Pinpoint the cell where the given text exists, returning its [x, y] midpoint coordinate. 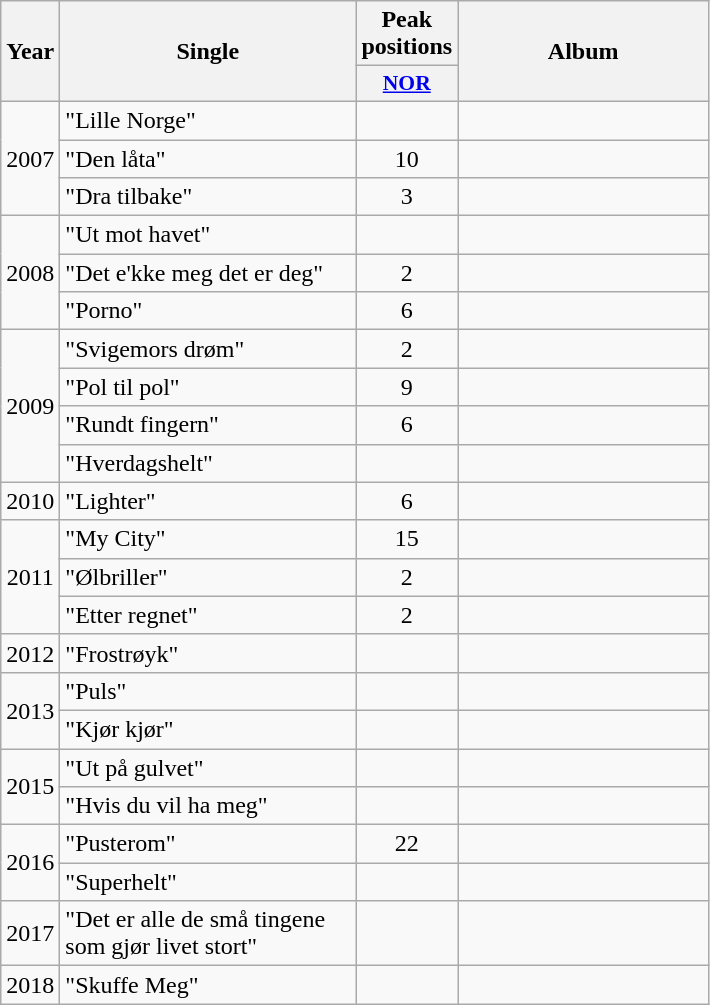
"Lille Norge" [208, 120]
NOR [407, 84]
2008 [30, 273]
"Ut mot havet" [208, 235]
2009 [30, 406]
Album [584, 52]
"Ølbriller" [208, 577]
3 [407, 197]
2015 [30, 786]
2016 [30, 863]
2011 [30, 577]
2012 [30, 653]
9 [407, 387]
"Det er alle de små tingene som gjør livet stort" [208, 934]
"Skuffe Meg" [208, 985]
10 [407, 159]
22 [407, 844]
Single [208, 52]
"Hverdagshelt" [208, 463]
"Porno" [208, 311]
"My City" [208, 539]
"Hvis du vil ha meg" [208, 806]
"Frostrøyk" [208, 653]
2010 [30, 501]
"Superhelt" [208, 882]
2017 [30, 934]
2018 [30, 985]
"Det e'kke meg det er deg" [208, 273]
"Ut på gulvet" [208, 767]
2007 [30, 158]
"Lighter" [208, 501]
2013 [30, 710]
"Pusterom" [208, 844]
"Dra tilbake" [208, 197]
"Den låta" [208, 159]
"Puls" [208, 691]
Peak positions [407, 34]
Year [30, 52]
"Kjør kjør" [208, 729]
"Pol til pol" [208, 387]
"Svigemors drøm" [208, 349]
"Etter regnet" [208, 615]
"Rundt fingern" [208, 425]
15 [407, 539]
